Return (x, y) of the center of cell containing provided text 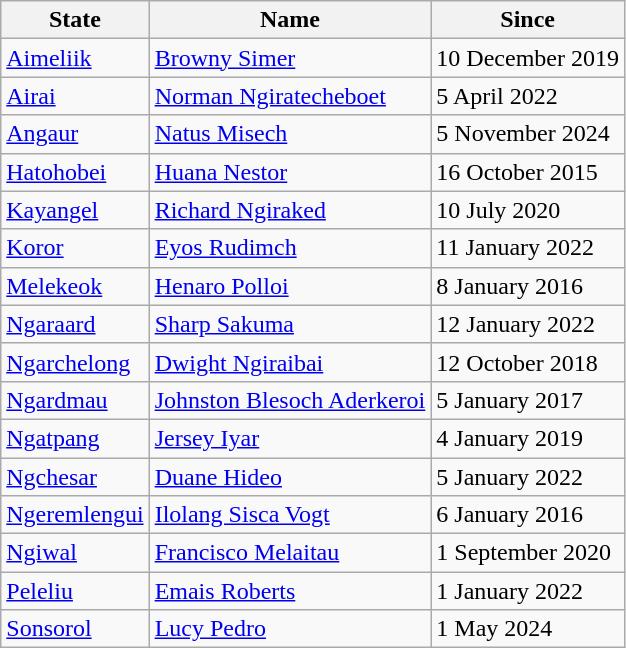
Kayangel (75, 210)
Richard Ngiraked (290, 210)
Francisco Melaitau (290, 553)
Melekeok (75, 286)
Henaro Polloi (290, 286)
Lucy Pedro (290, 629)
Name (290, 20)
Jersey Iyar (290, 438)
Aimeliik (75, 58)
Dwight Ngiraibai (290, 362)
Natus Misech (290, 134)
State (75, 20)
Hatohobei (75, 172)
5 January 2022 (528, 477)
Airai (75, 96)
10 December 2019 (528, 58)
Ngaraard (75, 324)
Norman Ngiratecheboet (290, 96)
Ngardmau (75, 400)
1 May 2024 (528, 629)
16 October 2015 (528, 172)
Ngatpang (75, 438)
Ngeremlengui (75, 515)
Emais Roberts (290, 591)
Angaur (75, 134)
Ngarchelong (75, 362)
Ilolang Sisca Vogt (290, 515)
Peleliu (75, 591)
Koror (75, 248)
Browny Simer (290, 58)
Ngchesar (75, 477)
8 January 2016 (528, 286)
5 January 2017 (528, 400)
1 September 2020 (528, 553)
5 April 2022 (528, 96)
6 January 2016 (528, 515)
10 July 2020 (528, 210)
Ngiwal (75, 553)
Duane Hideo (290, 477)
1 January 2022 (528, 591)
5 November 2024 (528, 134)
11 January 2022 (528, 248)
Huana Nestor (290, 172)
Sharp Sakuma (290, 324)
Johnston Blesoch Aderkeroi (290, 400)
Since (528, 20)
Eyos Rudimch (290, 248)
4 January 2019 (528, 438)
Sonsorol (75, 629)
12 October 2018 (528, 362)
12 January 2022 (528, 324)
